For the text-containing cell, return its midpoint in [X, Y] coordinate format. 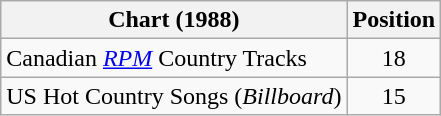
US Hot Country Songs (Billboard) [174, 96]
Chart (1988) [174, 20]
Canadian RPM Country Tracks [174, 58]
18 [394, 58]
15 [394, 96]
Position [394, 20]
